Capture the cell that displays the provided text and extract its [x, y] central coordinate. 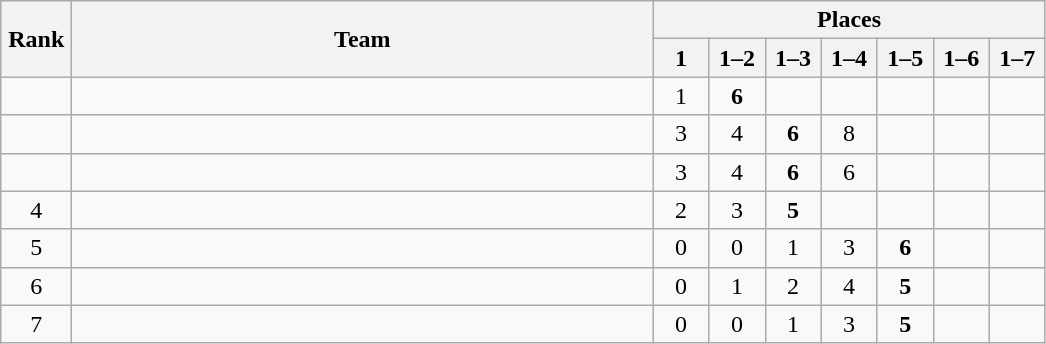
8 [849, 134]
1–5 [905, 58]
Team [362, 39]
1–4 [849, 58]
1–3 [793, 58]
1–6 [961, 58]
7 [36, 324]
1–7 [1017, 58]
Places [849, 20]
1–2 [737, 58]
Rank [36, 39]
